Provide the (X, Y) coordinate of the cell's center where the given text is located.  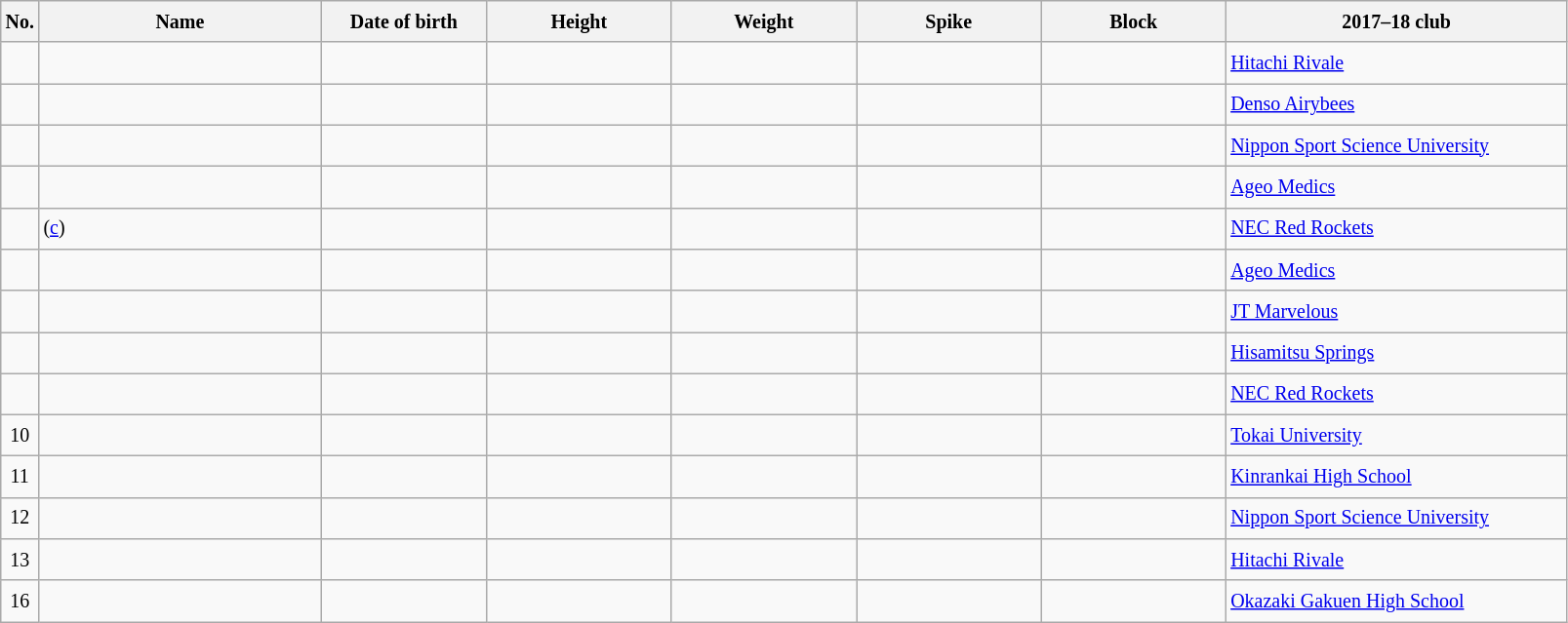
12 (20, 519)
2017–18 club (1395, 21)
10 (20, 436)
Block (1134, 21)
Okazaki Gakuen High School (1395, 602)
JT Marvelous (1395, 311)
Spike (948, 21)
13 (20, 560)
Weight (763, 21)
Denso Airybees (1395, 104)
Date of birth (404, 21)
No. (20, 21)
Hisamitsu Springs (1395, 353)
16 (20, 602)
Kinrankai High School (1395, 477)
Height (580, 21)
Tokai University (1395, 436)
Name (180, 21)
11 (20, 477)
(c) (180, 228)
